Locate the cell with the specified text and output its [X, Y] center coordinate. 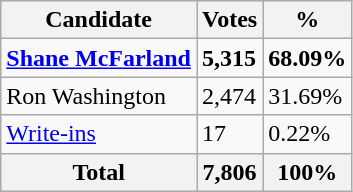
2,474 [229, 96]
7,806 [229, 172]
Total [99, 172]
Ron Washington [99, 96]
5,315 [229, 58]
Write-ins [99, 134]
100% [308, 172]
31.69% [308, 96]
% [308, 20]
Shane McFarland [99, 58]
Votes [229, 20]
17 [229, 134]
0.22% [308, 134]
68.09% [308, 58]
Candidate [99, 20]
